Find where the given text appears and provide that cell's center as (x, y) coordinate. 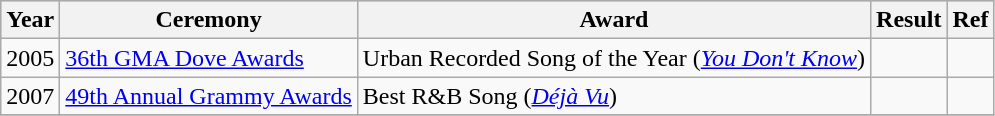
Ceremony (208, 20)
36th GMA Dove Awards (208, 58)
Ref (970, 20)
Urban Recorded Song of the Year (You Don't Know) (614, 58)
Award (614, 20)
49th Annual Grammy Awards (208, 96)
Best R&B Song (Déjà Vu) (614, 96)
Year (30, 20)
2005 (30, 58)
2007 (30, 96)
Result (909, 20)
